Return [X, Y] of the center of cell containing provided text 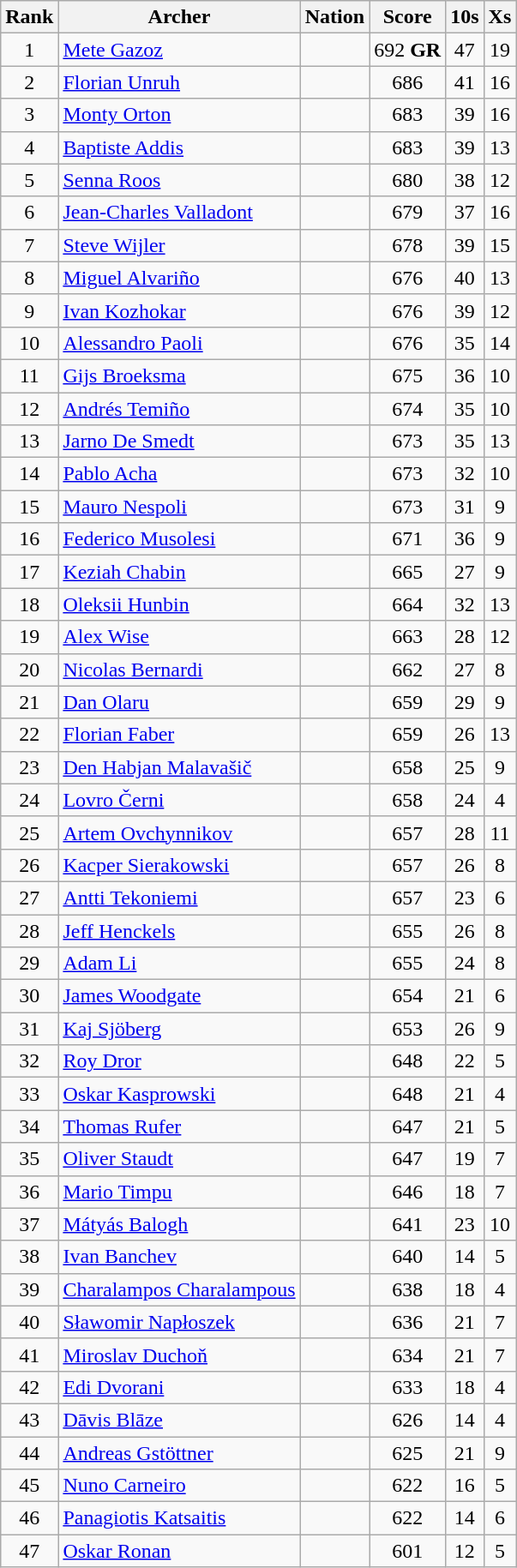
20 [29, 670]
Mátyás Balogh [179, 1224]
679 [408, 213]
Roy Dror [179, 1061]
34 [29, 1126]
678 [408, 245]
636 [408, 1322]
Florian Faber [179, 735]
Nicolas Bernardi [179, 670]
Ivan Kozhokar [179, 310]
633 [408, 1387]
Edi Dvorani [179, 1387]
665 [408, 572]
Andrés Temiño [179, 409]
Dan Olaru [179, 702]
Panagiotis Katsaitis [179, 1518]
Archer [179, 17]
625 [408, 1453]
654 [408, 996]
Adam Li [179, 964]
30 [29, 996]
44 [29, 1453]
Monty Orton [179, 115]
Andreas Gstöttner [179, 1453]
Mario Timpu [179, 1192]
Alex Wise [179, 637]
626 [408, 1420]
Jean-Charles Valladont [179, 213]
42 [29, 1387]
686 [408, 82]
Jarno De Smedt [179, 442]
Oskar Ronan [179, 1551]
Den Habjan Malavašič [179, 767]
680 [408, 180]
Jeff Henckels [179, 930]
Lovro Černi [179, 800]
640 [408, 1257]
Oleksii Hunbin [179, 604]
10s [465, 17]
641 [408, 1224]
Sławomir Napłoszek [179, 1322]
Mete Gazoz [179, 50]
Keziah Chabin [179, 572]
Antti Tekoniemi [179, 898]
Miguel Alvariño [179, 278]
Baptiste Addis [179, 147]
Oliver Staudt [179, 1159]
Pablo Acha [179, 474]
Artem Ovchynnikov [179, 832]
Senna Roos [179, 180]
33 [29, 1094]
James Woodgate [179, 996]
Ivan Banchev [179, 1257]
671 [408, 539]
Florian Unruh [179, 82]
Thomas Rufer [179, 1126]
Dāvis Blāze [179, 1420]
664 [408, 604]
692 GR [408, 50]
Oskar Kasprowski [179, 1094]
Nuno Carneiro [179, 1486]
17 [29, 572]
674 [408, 409]
Nation [334, 17]
43 [29, 1420]
45 [29, 1486]
675 [408, 375]
3 [29, 115]
1 [29, 50]
Xs [500, 17]
46 [29, 1518]
663 [408, 637]
Steve Wijler [179, 245]
Mauro Nespoli [179, 507]
Rank [29, 17]
638 [408, 1289]
Charalampos Charalampous [179, 1289]
2 [29, 82]
Score [408, 17]
Alessandro Paoli [179, 343]
Gijs Broeksma [179, 375]
662 [408, 670]
601 [408, 1551]
653 [408, 1029]
Kaj Sjöberg [179, 1029]
Federico Musolesi [179, 539]
646 [408, 1192]
634 [408, 1355]
Kacper Sierakowski [179, 865]
Miroslav Duchoň [179, 1355]
